Return the (X, Y) coordinate for the center point of the cell that contains the specified text.  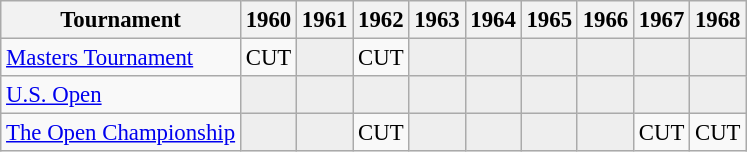
1961 (325, 20)
1963 (437, 20)
1968 (718, 20)
Masters Tournament (121, 58)
The Open Championship (121, 133)
1967 (661, 20)
1960 (268, 20)
1964 (493, 20)
1965 (549, 20)
1966 (605, 20)
U.S. Open (121, 95)
1962 (381, 20)
Tournament (121, 20)
